For the text-containing cell, return its midpoint in [X, Y] coordinate format. 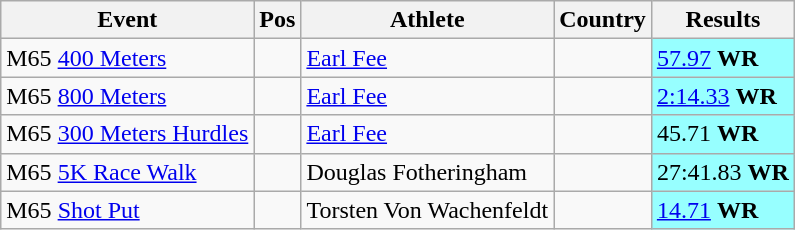
M65 Shot Put [128, 210]
Pos [278, 20]
2:14.33 WR [722, 96]
Douglas Fotheringham [428, 172]
Event [128, 20]
27:41.83 WR [722, 172]
Torsten Von Wachenfeldt [428, 210]
M65 300 Meters Hurdles [128, 134]
Country [603, 20]
M65 800 Meters [128, 96]
M65 400 Meters [128, 58]
Athlete [428, 20]
57.97 WR [722, 58]
Results [722, 20]
14.71 WR [722, 210]
M65 5K Race Walk [128, 172]
45.71 WR [722, 134]
